Find where the given text appears and provide that cell's center as (x, y) coordinate. 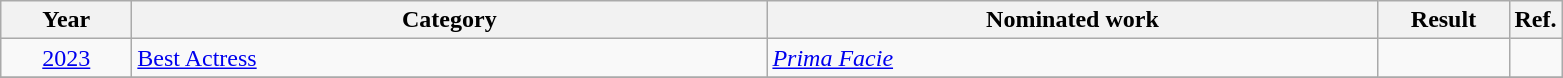
Best Actress (450, 58)
2023 (66, 58)
Ref. (1536, 20)
Result (1444, 20)
Category (450, 20)
Nominated work (1072, 20)
Year (66, 20)
Prima Facie (1072, 58)
